Output the [x, y] coordinate of the center of the cell containing the given text.  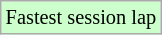
Fastest session lap [81, 17]
